For the text-containing cell, return its midpoint in [x, y] coordinate format. 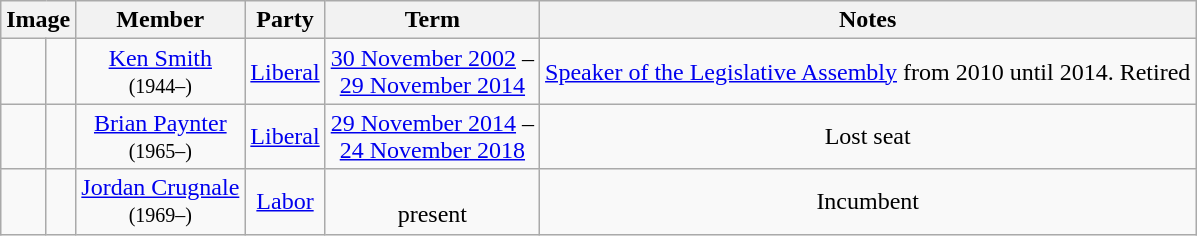
Ken Smith(1944–) [160, 72]
Speaker of the Legislative Assembly from 2010 until 2014. Retired [868, 72]
Party [285, 20]
Image [38, 20]
Incumbent [868, 202]
30 November 2002 –29 November 2014 [432, 72]
Brian Paynter(1965–) [160, 136]
29 November 2014 –24 November 2018 [432, 136]
Member [160, 20]
Labor [285, 202]
Jordan Crugnale(1969–) [160, 202]
Term [432, 20]
present [432, 202]
Notes [868, 20]
Lost seat [868, 136]
